For the text-containing cell, return its midpoint in (x, y) coordinate format. 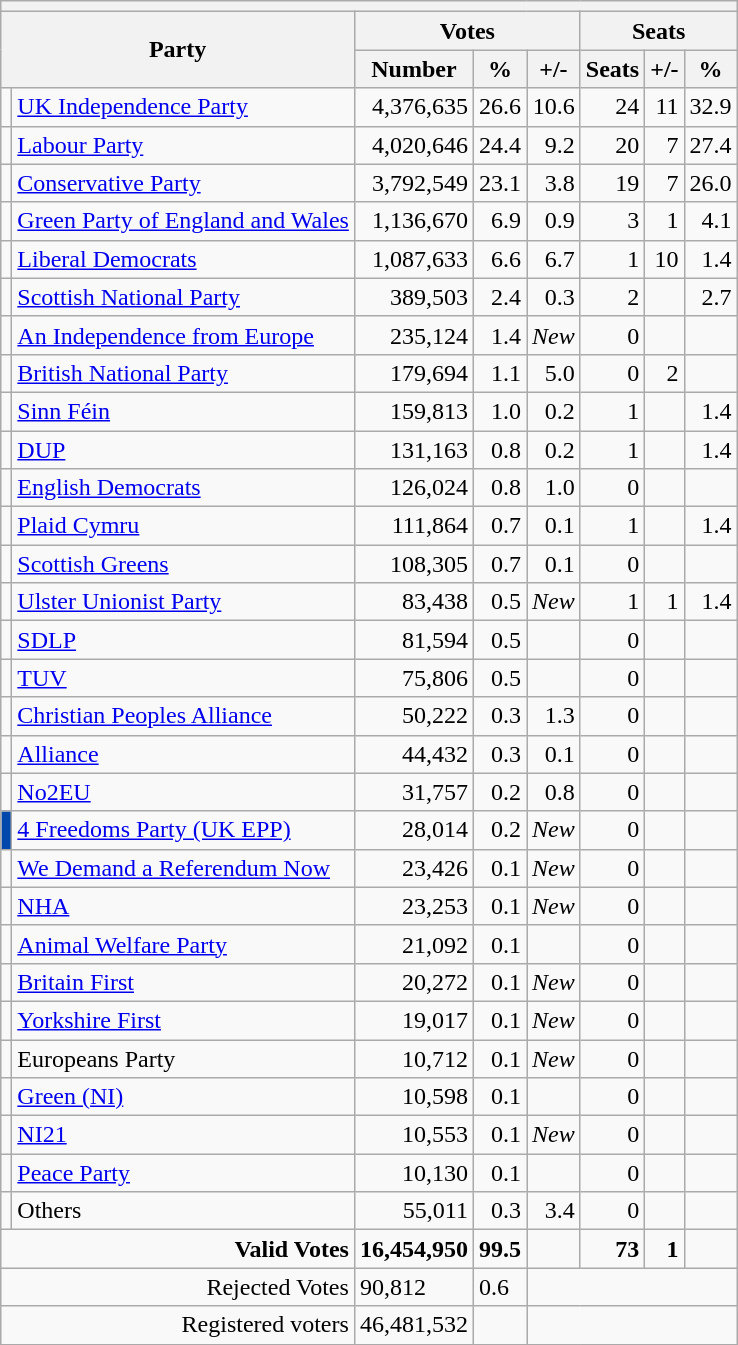
108,305 (414, 564)
Rejected Votes (178, 1287)
389,503 (414, 297)
28,014 (414, 830)
3 (612, 221)
44,432 (414, 754)
1,087,633 (414, 259)
10,598 (414, 1097)
16,454,950 (414, 1249)
Votes (467, 31)
23,253 (414, 906)
126,024 (414, 488)
75,806 (414, 678)
32.9 (710, 107)
179,694 (414, 373)
50,222 (414, 716)
0.6 (500, 1287)
83,438 (414, 602)
99.5 (500, 1249)
Peace Party (184, 1173)
10,553 (414, 1135)
131,163 (414, 449)
4 Freedoms Party (UK EPP) (184, 830)
5.0 (554, 373)
Party (178, 50)
Number (414, 69)
Conservative Party (184, 183)
Labour Party (184, 145)
10 (664, 259)
9.2 (554, 145)
6.6 (500, 259)
Green Party of England and Wales (184, 221)
73 (612, 1249)
TUV (184, 678)
11 (664, 107)
No2EU (184, 792)
23,426 (414, 868)
1.1 (500, 373)
21,092 (414, 944)
23.1 (500, 183)
Alliance (184, 754)
DUP (184, 449)
Animal Welfare Party (184, 944)
Others (184, 1211)
4.1 (710, 221)
Plaid Cymru (184, 526)
6.7 (554, 259)
UK Independence Party (184, 107)
6.9 (500, 221)
20 (612, 145)
3.4 (554, 1211)
SDLP (184, 640)
Valid Votes (178, 1249)
Yorkshire First (184, 1020)
4,376,635 (414, 107)
NHA (184, 906)
1,136,670 (414, 221)
NI21 (184, 1135)
Sinn Féin (184, 411)
26.0 (710, 183)
20,272 (414, 982)
English Democrats (184, 488)
0.9 (554, 221)
2.7 (710, 297)
111,864 (414, 526)
10.6 (554, 107)
10,712 (414, 1059)
24 (612, 107)
55,011 (414, 1211)
26.6 (500, 107)
2.4 (500, 297)
Christian Peoples Alliance (184, 716)
We Demand a Referendum Now (184, 868)
An Independence from Europe (184, 335)
3.8 (554, 183)
19 (612, 183)
3,792,549 (414, 183)
31,757 (414, 792)
Scottish Greens (184, 564)
159,813 (414, 411)
24.4 (500, 145)
Britain First (184, 982)
British National Party (184, 373)
Liberal Democrats (184, 259)
4,020,646 (414, 145)
10,130 (414, 1173)
81,594 (414, 640)
Europeans Party (184, 1059)
Ulster Unionist Party (184, 602)
Registered voters (178, 1325)
Green (NI) (184, 1097)
1.3 (554, 716)
Scottish National Party (184, 297)
46,481,532 (414, 1325)
90,812 (414, 1287)
27.4 (710, 145)
19,017 (414, 1020)
235,124 (414, 335)
